From the cell containing the given text, extract its center point as (x, y) coordinate. 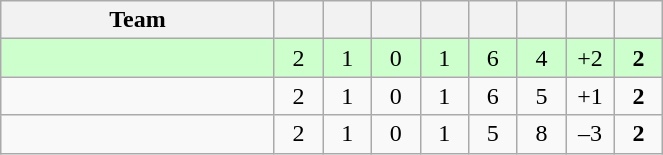
4 (542, 58)
+1 (590, 96)
+2 (590, 58)
Team (138, 20)
8 (542, 134)
–3 (590, 134)
